Identify which cell holds the provided text, then report its (X, Y) central coordinate. 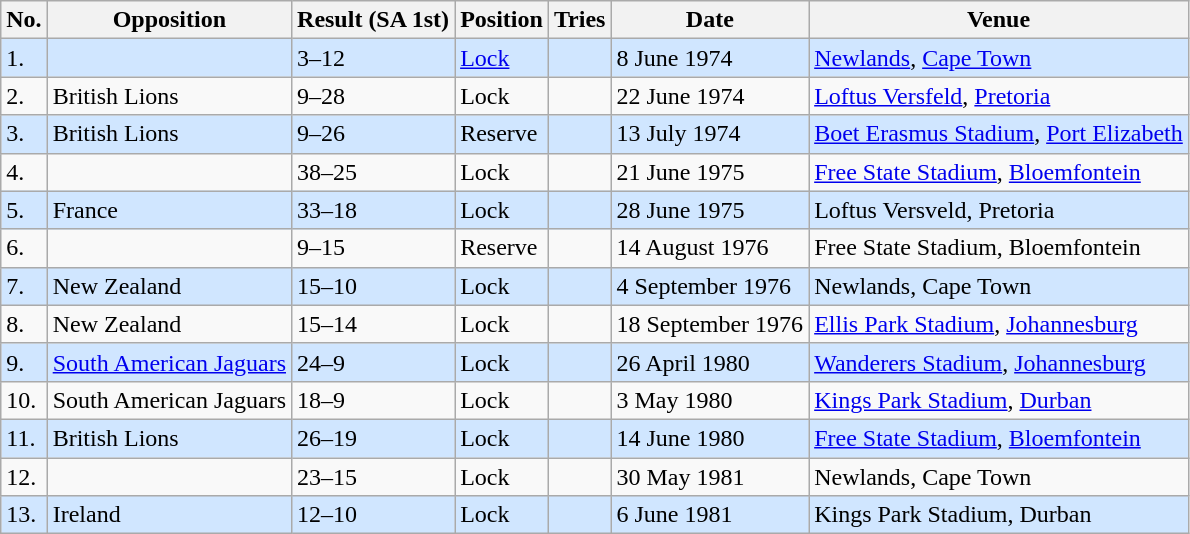
Loftus Versfeld, Pretoria (999, 96)
11. (24, 438)
Date (710, 20)
18–9 (374, 400)
No. (24, 20)
3 May 1980 (710, 400)
26–19 (374, 438)
France (169, 210)
13 July 1974 (710, 134)
8 June 1974 (710, 58)
15–10 (374, 286)
10. (24, 400)
1. (24, 58)
9. (24, 362)
Boet Erasmus Stadium, Port Elizabeth (999, 134)
6. (24, 248)
9–15 (374, 248)
Result (SA 1st) (374, 20)
12. (24, 477)
Loftus Versveld, Pretoria (999, 210)
26 April 1980 (710, 362)
3. (24, 134)
24–9 (374, 362)
38–25 (374, 172)
8. (24, 324)
2. (24, 96)
Ellis Park Stadium, Johannesburg (999, 324)
Opposition (169, 20)
22 June 1974 (710, 96)
6 June 1981 (710, 515)
18 September 1976 (710, 324)
15–14 (374, 324)
7. (24, 286)
4 September 1976 (710, 286)
5. (24, 210)
3–12 (374, 58)
14 June 1980 (710, 438)
30 May 1981 (710, 477)
Venue (999, 20)
12–10 (374, 515)
Wanderers Stadium, Johannesburg (999, 362)
28 June 1975 (710, 210)
13. (24, 515)
9–26 (374, 134)
14 August 1976 (710, 248)
21 June 1975 (710, 172)
Position (502, 20)
Ireland (169, 515)
Tries (580, 20)
23–15 (374, 477)
33–18 (374, 210)
4. (24, 172)
9–28 (374, 96)
